Return the [X, Y] coordinate for the center point of the cell that contains the specified text.  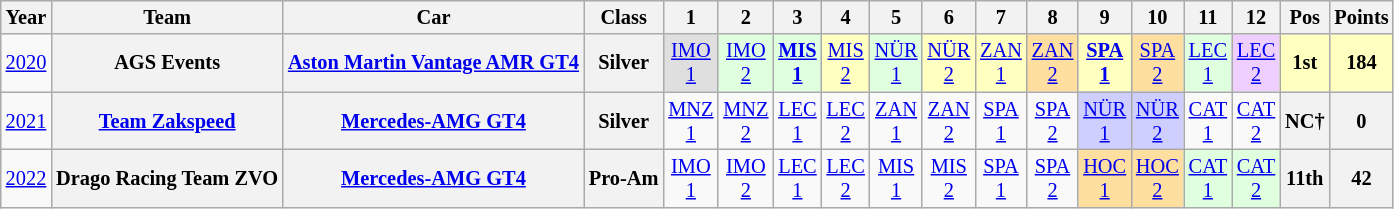
2022 [26, 178]
AGS Events [167, 63]
Team Zakspeed [167, 121]
5 [896, 17]
7 [1001, 17]
12 [1256, 17]
10 [1158, 17]
9 [1104, 17]
Pro-Am [624, 178]
Drago Racing Team ZVO [167, 178]
8 [1053, 17]
Points [1361, 17]
Aston Martin Vantage AMR GT4 [434, 63]
2 [746, 17]
HOC2 [1158, 178]
184 [1361, 63]
2021 [26, 121]
0 [1361, 121]
11 [1208, 17]
NC† [1304, 121]
Pos [1304, 17]
2020 [26, 63]
Year [26, 17]
11th [1304, 178]
6 [948, 17]
Car [434, 17]
Class [624, 17]
4 [846, 17]
1st [1304, 63]
Team [167, 17]
HOC1 [1104, 178]
1 [690, 17]
MNZ2 [746, 121]
MNZ1 [690, 121]
42 [1361, 178]
3 [797, 17]
